Return the [x, y] coordinate for the center point of the cell that contains the specified text.  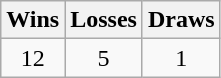
1 [181, 58]
Draws [181, 20]
Losses [104, 20]
5 [104, 58]
Wins [33, 20]
12 [33, 58]
